Provide the [x, y] coordinate of the cell's center where the given text is located.  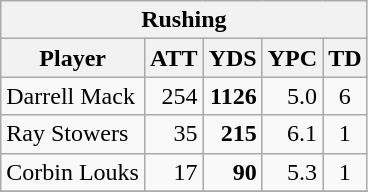
254 [174, 96]
35 [174, 134]
Ray Stowers [73, 134]
TD [345, 58]
ATT [174, 58]
Corbin Louks [73, 172]
Player [73, 58]
6.1 [292, 134]
5.3 [292, 172]
215 [232, 134]
6 [345, 96]
17 [174, 172]
YPC [292, 58]
90 [232, 172]
5.0 [292, 96]
1126 [232, 96]
YDS [232, 58]
Rushing [184, 20]
Darrell Mack [73, 96]
